Determine the [x, y] coordinate at the center of the cell enclosing the given text.  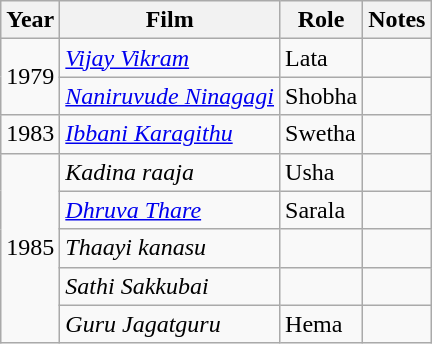
Role [322, 20]
Sathi Sakkubai [170, 286]
Notes [397, 20]
Thaayi kanasu [170, 248]
Shobha [322, 96]
Lata [322, 58]
Usha [322, 172]
Hema [322, 324]
Sarala [322, 210]
Year [30, 20]
Vijay Vikram [170, 58]
1979 [30, 77]
Swetha [322, 134]
Kadina raaja [170, 172]
Naniruvude Ninagagi [170, 96]
1985 [30, 248]
1983 [30, 134]
Ibbani Karagithu [170, 134]
Film [170, 20]
Dhruva Thare [170, 210]
Guru Jagatguru [170, 324]
